Return (x, y) of the center of cell containing provided text 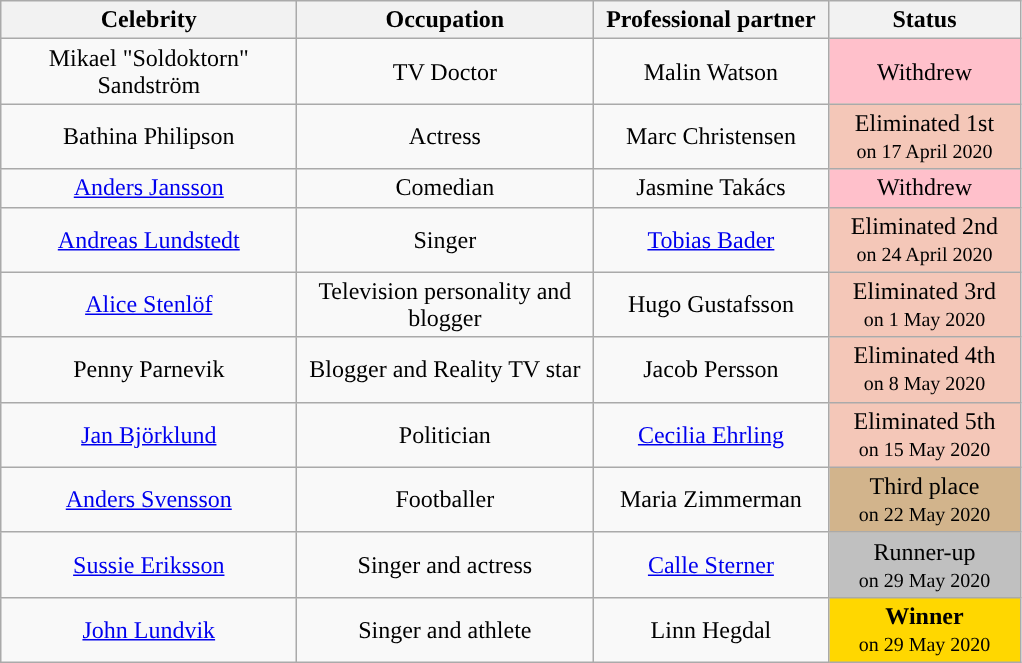
Celebrity (149, 20)
Politician (445, 434)
Third placeon 22 May 2020 (924, 500)
Malin Watson (711, 72)
Winneron 29 May 2020 (924, 630)
Singer and athlete (445, 630)
Professional partner (711, 20)
Cecilia Ehrling (711, 434)
Eliminated 1ston 17 April 2020 (924, 136)
Bathina Philipson (149, 136)
Blogger and Reality TV star (445, 370)
Anders Svensson (149, 500)
Sussie Eriksson (149, 564)
Mikael "Soldoktorn" Sandström (149, 72)
John Lundvik (149, 630)
Hugo Gustafsson (711, 304)
Actress (445, 136)
Tobias Bader (711, 240)
Eliminated 3rdon 1 May 2020 (924, 304)
Television personality and blogger (445, 304)
Marc Christensen (711, 136)
Anders Jansson (149, 188)
Comedian (445, 188)
Jasmine Takács (711, 188)
Footballer (445, 500)
Linn Hegdal (711, 630)
TV Doctor (445, 72)
Eliminated 2ndon 24 April 2020 (924, 240)
Jacob Persson (711, 370)
Occupation (445, 20)
Alice Stenlöf (149, 304)
Andreas Lundstedt (149, 240)
Singer (445, 240)
Runner-upon 29 May 2020 (924, 564)
Penny Parnevik (149, 370)
Jan Björklund (149, 434)
Status (924, 20)
Calle Sterner (711, 564)
Eliminated 5thon 15 May 2020 (924, 434)
Eliminated 4thon 8 May 2020 (924, 370)
Maria Zimmerman (711, 500)
Singer and actress (445, 564)
